Extract the (x, y) coordinate from the center of the cell holding the provided text.  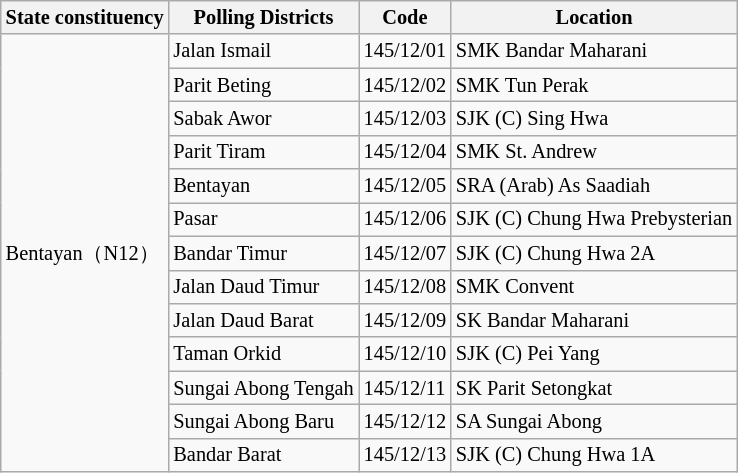
SMK Bandar Maharani (594, 51)
Jalan Daud Timur (263, 287)
SRA (Arab) As Saadiah (594, 186)
Code (405, 17)
145/12/12 (405, 421)
SMK Convent (594, 287)
145/12/02 (405, 85)
Sabak Awor (263, 118)
Bandar Timur (263, 253)
Taman Orkid (263, 354)
145/12/07 (405, 253)
Bentayan (263, 186)
SK Parit Setongkat (594, 388)
145/12/04 (405, 152)
145/12/08 (405, 287)
SMK Tun Perak (594, 85)
Sungai Abong Baru (263, 421)
145/12/05 (405, 186)
SJK (C) Sing Hwa (594, 118)
SJK (C) Chung Hwa 1A (594, 455)
Bentayan（N12） (85, 253)
SA Sungai Abong (594, 421)
Jalan Ismail (263, 51)
145/12/01 (405, 51)
145/12/09 (405, 320)
Polling Districts (263, 17)
SJK (C) Pei Yang (594, 354)
Bandar Barat (263, 455)
Sungai Abong Tengah (263, 388)
SJK (C) Chung Hwa 2A (594, 253)
Location (594, 17)
State constituency (85, 17)
145/12/13 (405, 455)
SMK St. Andrew (594, 152)
Parit Tiram (263, 152)
SJK (C) Chung Hwa Prebysterian (594, 219)
145/12/03 (405, 118)
145/12/11 (405, 388)
Jalan Daud Barat (263, 320)
SK Bandar Maharani (594, 320)
145/12/06 (405, 219)
Parit Beting (263, 85)
145/12/10 (405, 354)
Pasar (263, 219)
